Detect which cell encompasses the target text, then output its [X, Y] center coordinate. 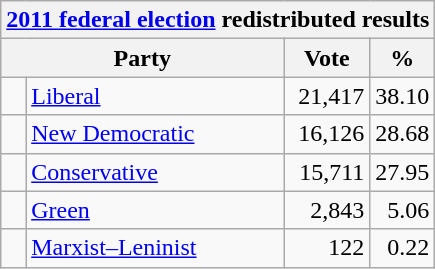
% [402, 58]
28.68 [402, 134]
5.06 [402, 210]
2011 federal election redistributed results [218, 20]
16,126 [327, 134]
0.22 [402, 248]
Vote [327, 58]
27.95 [402, 172]
Marxist–Leninist [155, 248]
21,417 [327, 96]
Green [155, 210]
2,843 [327, 210]
Party [142, 58]
15,711 [327, 172]
38.10 [402, 96]
New Democratic [155, 134]
Liberal [155, 96]
Conservative [155, 172]
122 [327, 248]
